For the text-containing cell, return its midpoint in (x, y) coordinate format. 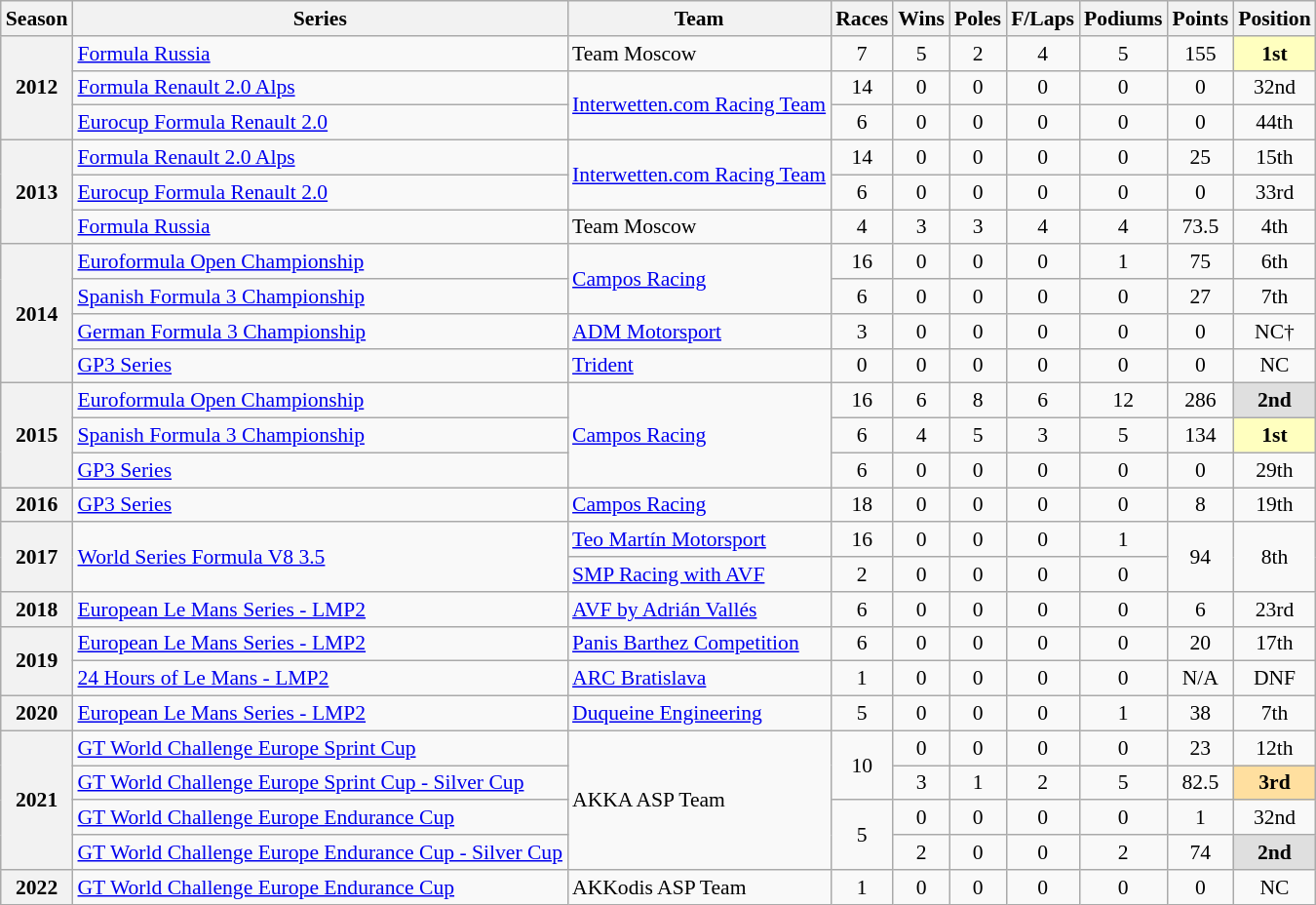
2016 (37, 505)
Season (37, 19)
DNF (1274, 679)
10 (862, 765)
ADM Motorsport (699, 332)
20 (1201, 644)
Trident (699, 366)
3rd (1274, 783)
19th (1274, 505)
33rd (1274, 192)
SMP Racing with AVF (699, 574)
286 (1201, 401)
2012 (37, 88)
2015 (37, 435)
Series (320, 19)
155 (1201, 54)
6th (1274, 262)
Team (699, 19)
18 (862, 505)
2013 (37, 193)
134 (1201, 436)
2014 (37, 314)
GT World Challenge Europe Endurance Cup - Silver Cup (320, 852)
Panis Barthez Competition (699, 644)
GT World Challenge Europe Sprint Cup - Silver Cup (320, 783)
N/A (1201, 679)
15th (1274, 158)
7 (862, 54)
12th (1274, 748)
Poles (978, 19)
2017 (37, 558)
12 (1123, 401)
AVF by Adrián Vallés (699, 610)
AKKodis ASP Team (699, 887)
World Series Formula V8 3.5 (320, 558)
2019 (37, 661)
73.5 (1201, 227)
74 (1201, 852)
75 (1201, 262)
29th (1274, 470)
4th (1274, 227)
ARC Bratislava (699, 679)
NC† (1274, 332)
94 (1201, 558)
2022 (37, 887)
25 (1201, 158)
Races (862, 19)
GT World Challenge Europe Sprint Cup (320, 748)
Points (1201, 19)
23 (1201, 748)
Podiums (1123, 19)
2021 (37, 800)
F/Laps (1043, 19)
2020 (37, 714)
German Formula 3 Championship (320, 332)
8th (1274, 558)
38 (1201, 714)
44th (1274, 123)
Teo Martín Motorsport (699, 540)
27 (1201, 296)
Duqueine Engineering (699, 714)
AKKA ASP Team (699, 800)
Position (1274, 19)
82.5 (1201, 783)
Wins (921, 19)
17th (1274, 644)
24 Hours of Le Mans - LMP2 (320, 679)
2018 (37, 610)
23rd (1274, 610)
